Pinpoint the cell where the given text exists, returning its (x, y) midpoint coordinate. 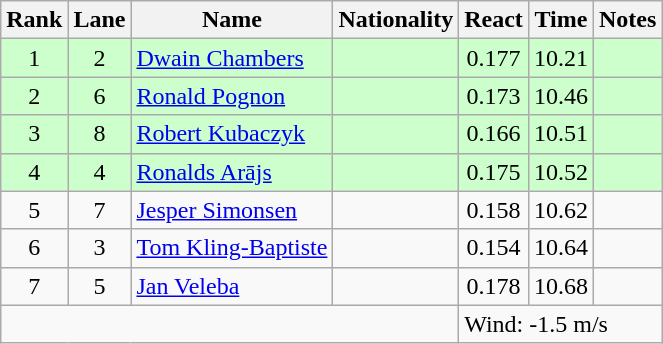
Nationality (396, 20)
8 (100, 134)
Wind: -1.5 m/s (560, 324)
10.51 (560, 134)
0.158 (494, 210)
1 (34, 58)
Name (232, 20)
Tom Kling-Baptiste (232, 248)
0.177 (494, 58)
Ronald Pognon (232, 96)
0.154 (494, 248)
10.68 (560, 286)
Robert Kubaczyk (232, 134)
0.175 (494, 172)
Dwain Chambers (232, 58)
10.52 (560, 172)
Lane (100, 20)
10.64 (560, 248)
Ronalds Arājs (232, 172)
0.178 (494, 286)
Time (560, 20)
0.173 (494, 96)
0.166 (494, 134)
10.62 (560, 210)
10.21 (560, 58)
Jesper Simonsen (232, 210)
Notes (627, 20)
Jan Veleba (232, 286)
Rank (34, 20)
10.46 (560, 96)
React (494, 20)
